Identify which cell holds the provided text, then report its (X, Y) central coordinate. 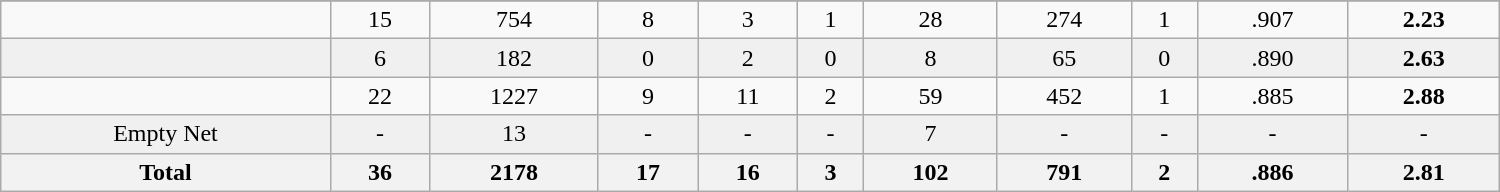
102 (930, 172)
9 (648, 96)
1227 (514, 96)
182 (514, 58)
.886 (1272, 172)
17 (648, 172)
13 (514, 134)
28 (930, 20)
Total (166, 172)
2.81 (1424, 172)
6 (380, 58)
274 (1064, 20)
791 (1064, 172)
754 (514, 20)
59 (930, 96)
.907 (1272, 20)
2178 (514, 172)
36 (380, 172)
2.88 (1424, 96)
16 (748, 172)
452 (1064, 96)
65 (1064, 58)
.885 (1272, 96)
2.63 (1424, 58)
22 (380, 96)
7 (930, 134)
.890 (1272, 58)
2.23 (1424, 20)
15 (380, 20)
Empty Net (166, 134)
11 (748, 96)
